Return the (X, Y) coordinate for the center point of the cell that contains the specified text.  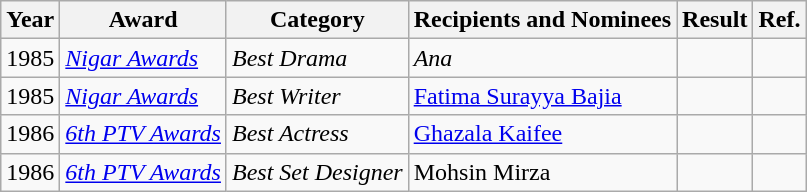
Best Drama (317, 58)
Award (144, 20)
Best Writer (317, 96)
Year (30, 20)
Best Actress (317, 134)
Fatima Surayya Bajia (542, 96)
Recipients and Nominees (542, 20)
Mohsin Mirza (542, 172)
Ghazala Kaifee (542, 134)
Result (715, 20)
Ana (542, 58)
Category (317, 20)
Ref. (780, 20)
Best Set Designer (317, 172)
